Detect which cell encompasses the target text, then output its [x, y] center coordinate. 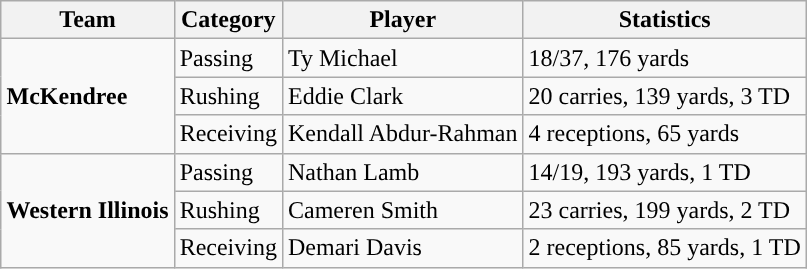
Kendall Abdur-Rahman [402, 134]
Eddie Clark [402, 96]
Category [228, 20]
18/37, 176 yards [664, 58]
Statistics [664, 20]
McKendree [88, 96]
2 receptions, 85 yards, 1 TD [664, 248]
Player [402, 20]
Cameren Smith [402, 210]
4 receptions, 65 yards [664, 134]
Nathan Lamb [402, 172]
Team [88, 20]
Demari Davis [402, 248]
20 carries, 139 yards, 3 TD [664, 96]
Western Illinois [88, 210]
Ty Michael [402, 58]
14/19, 193 yards, 1 TD [664, 172]
23 carries, 199 yards, 2 TD [664, 210]
